Scan for the cell matching the given text and deliver its (X, Y) coordinate at center. 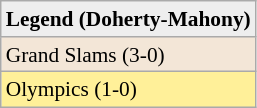
Olympics (1-0) (128, 90)
Legend (Doherty-Mahony) (128, 19)
Grand Slams (3-0) (128, 55)
